Extract the (X, Y) coordinate from the center of the cell holding the provided text.  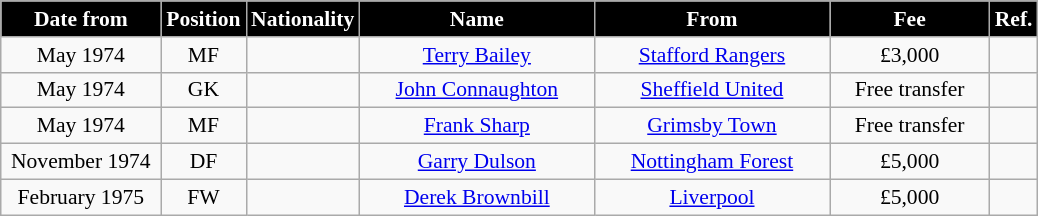
Date from (81, 19)
Garry Dulson (476, 162)
GK (204, 90)
Sheffield United (712, 90)
Liverpool (712, 197)
February 1975 (81, 197)
Name (476, 19)
Position (204, 19)
Stafford Rangers (712, 55)
Derek Brownbill (476, 197)
Fee (910, 19)
Ref. (1014, 19)
Nationality (302, 19)
FW (204, 197)
Frank Sharp (476, 126)
John Connaughton (476, 90)
Terry Bailey (476, 55)
Nottingham Forest (712, 162)
DF (204, 162)
November 1974 (81, 162)
From (712, 19)
£3,000 (910, 55)
Grimsby Town (712, 126)
